Find where the given text appears and provide that cell's center as [X, Y] coordinate. 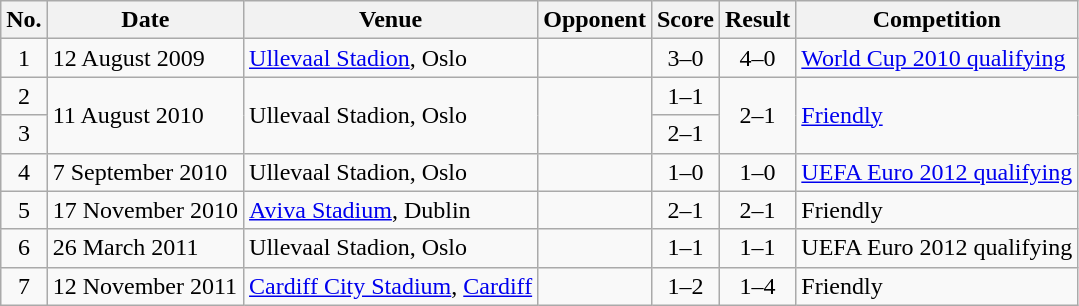
Score [685, 20]
26 March 2011 [145, 248]
12 August 2009 [145, 58]
No. [24, 20]
3–0 [685, 58]
1 [24, 58]
7 [24, 286]
Aviva Stadium, Dublin [391, 210]
Date [145, 20]
3 [24, 134]
Opponent [595, 20]
1–4 [757, 286]
Venue [391, 20]
2 [24, 96]
17 November 2010 [145, 210]
4 [24, 172]
6 [24, 248]
Competition [937, 20]
Cardiff City Stadium, Cardiff [391, 286]
12 November 2011 [145, 286]
4–0 [757, 58]
5 [24, 210]
Result [757, 20]
1–2 [685, 286]
11 August 2010 [145, 115]
World Cup 2010 qualifying [937, 58]
7 September 2010 [145, 172]
